Identify which cell holds the provided text, then report its (X, Y) central coordinate. 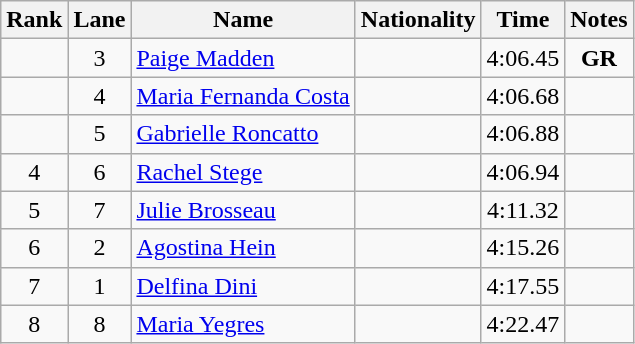
Julie Brosseau (243, 210)
Notes (599, 20)
Time (523, 20)
Delfina Dini (243, 286)
Nationality (418, 20)
4:06.45 (523, 58)
Gabrielle Roncatto (243, 134)
Rachel Stege (243, 172)
2 (100, 248)
1 (100, 286)
4:17.55 (523, 286)
Maria Yegres (243, 324)
Agostina Hein (243, 248)
Lane (100, 20)
Rank (34, 20)
4:15.26 (523, 248)
3 (100, 58)
Maria Fernanda Costa (243, 96)
4:06.68 (523, 96)
4:06.94 (523, 172)
Name (243, 20)
Paige Madden (243, 58)
4:22.47 (523, 324)
4:11.32 (523, 210)
4:06.88 (523, 134)
GR (599, 58)
